Identify which cell holds the provided text, then report its [X, Y] central coordinate. 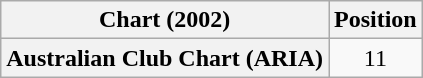
Position [375, 20]
11 [375, 58]
Chart (2002) [165, 20]
Australian Club Chart (ARIA) [165, 58]
